From the cell containing the given text, extract its center point as [X, Y] coordinate. 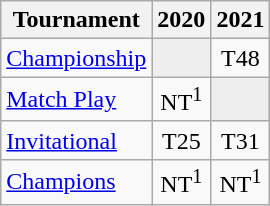
T25 [182, 140]
Championship [76, 58]
T48 [240, 58]
2020 [182, 20]
Champions [76, 182]
Match Play [76, 100]
2021 [240, 20]
Tournament [76, 20]
T31 [240, 140]
Invitational [76, 140]
